Return the [X, Y] coordinate for the center point of the cell that contains the specified text.  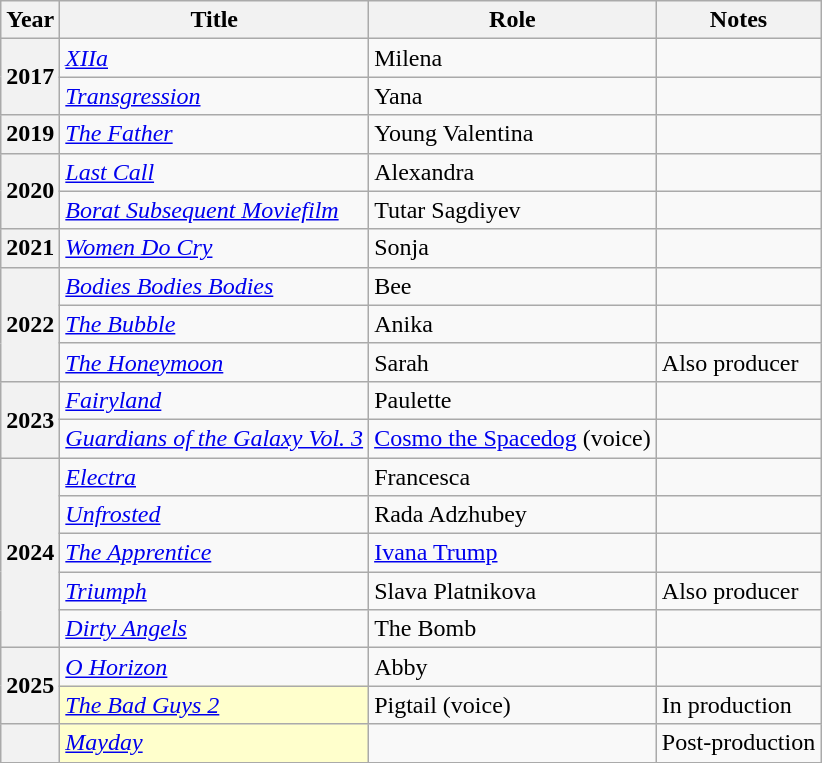
Cosmo the Spacedog (voice) [513, 438]
Year [30, 20]
Title [214, 20]
The Bubble [214, 324]
2025 [30, 686]
Francesca [513, 477]
2020 [30, 191]
Rada Adzhubey [513, 515]
Transgression [214, 96]
Role [513, 20]
2022 [30, 324]
Notes [738, 20]
2023 [30, 419]
Sonja [513, 248]
Last Call [214, 172]
Slava Platnikova [513, 591]
The Bad Guys 2 [214, 705]
2024 [30, 553]
Post-production [738, 743]
The Honeymoon [214, 362]
Guardians of the Galaxy Vol. 3 [214, 438]
Sarah [513, 362]
Ivana Trump [513, 553]
2017 [30, 77]
Young Valentina [513, 134]
Bee [513, 286]
XIIa [214, 58]
O Horizon [214, 667]
Fairyland [214, 400]
2019 [30, 134]
Borat Subsequent Moviefilm [214, 210]
The Father [214, 134]
Pigtail (voice) [513, 705]
Tutar Sagdiyev [513, 210]
2021 [30, 248]
Abby [513, 667]
In production [738, 705]
Paulette [513, 400]
The Apprentice [214, 553]
Milena [513, 58]
Women Do Cry [214, 248]
Dirty Angels [214, 629]
The Bomb [513, 629]
Anika [513, 324]
Alexandra [513, 172]
Triumph [214, 591]
Electra [214, 477]
Unfrosted [214, 515]
Bodies Bodies Bodies [214, 286]
Yana [513, 96]
Mayday [214, 743]
